Detect which cell encompasses the target text, then output its [x, y] center coordinate. 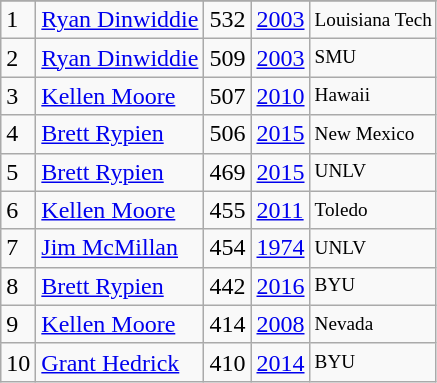
2 [18, 58]
5 [18, 172]
509 [228, 58]
507 [228, 96]
2008 [280, 324]
506 [228, 134]
2010 [280, 96]
469 [228, 172]
Hawaii [373, 96]
7 [18, 248]
Toledo [373, 210]
Grant Hedrick [120, 362]
10 [18, 362]
4 [18, 134]
442 [228, 286]
1974 [280, 248]
Jim McMillan [120, 248]
9 [18, 324]
SMU [373, 58]
2011 [280, 210]
455 [228, 210]
410 [228, 362]
1 [18, 20]
2014 [280, 362]
Louisiana Tech [373, 20]
2016 [280, 286]
New Mexico [373, 134]
6 [18, 210]
414 [228, 324]
454 [228, 248]
8 [18, 286]
532 [228, 20]
3 [18, 96]
Nevada [373, 324]
